Return [X, Y] of the center of cell containing provided text 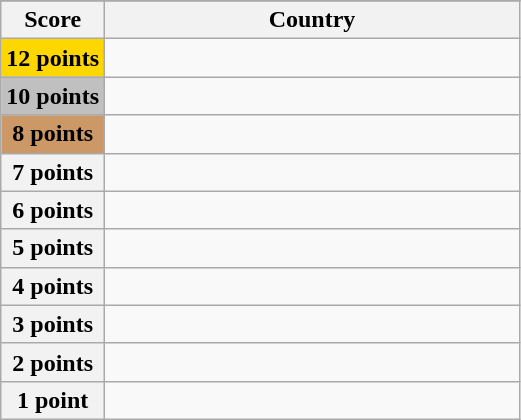
2 points [53, 362]
1 point [53, 400]
10 points [53, 96]
Country [312, 20]
4 points [53, 286]
5 points [53, 248]
6 points [53, 210]
Score [53, 20]
7 points [53, 172]
12 points [53, 58]
3 points [53, 324]
8 points [53, 134]
